Return the [x, y] coordinate for the center point of the cell that contains the specified text.  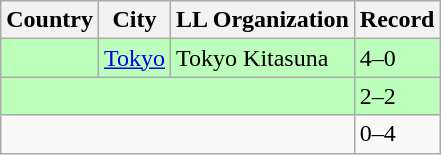
Tokyo [134, 58]
Tokyo Kitasuna [263, 58]
0–4 [397, 134]
City [134, 20]
LL Organization [263, 20]
Country [50, 20]
4–0 [397, 58]
Record [397, 20]
2–2 [397, 96]
